For the text-containing cell, return its midpoint in [x, y] coordinate format. 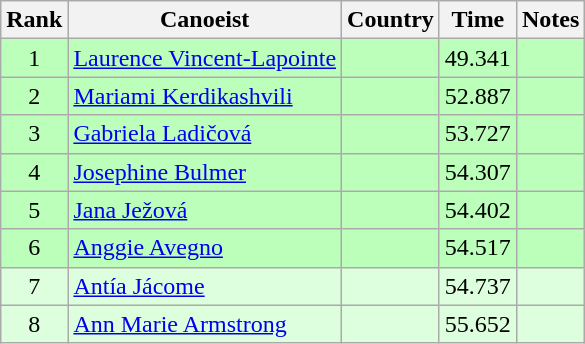
53.727 [478, 134]
Mariami Kerdikashvili [205, 96]
54.307 [478, 172]
Gabriela Ladičová [205, 134]
Country [391, 20]
Time [478, 20]
6 [34, 248]
3 [34, 134]
Anggie Avegno [205, 248]
5 [34, 210]
7 [34, 286]
55.652 [478, 324]
49.341 [478, 58]
Ann Marie Armstrong [205, 324]
Antía Jácome [205, 286]
54.517 [478, 248]
Jana Ježová [205, 210]
54.402 [478, 210]
Notes [550, 20]
Rank [34, 20]
Josephine Bulmer [205, 172]
8 [34, 324]
2 [34, 96]
52.887 [478, 96]
4 [34, 172]
54.737 [478, 286]
Laurence Vincent-Lapointe [205, 58]
1 [34, 58]
Canoeist [205, 20]
